Scan for the cell matching the given text and deliver its (X, Y) coordinate at center. 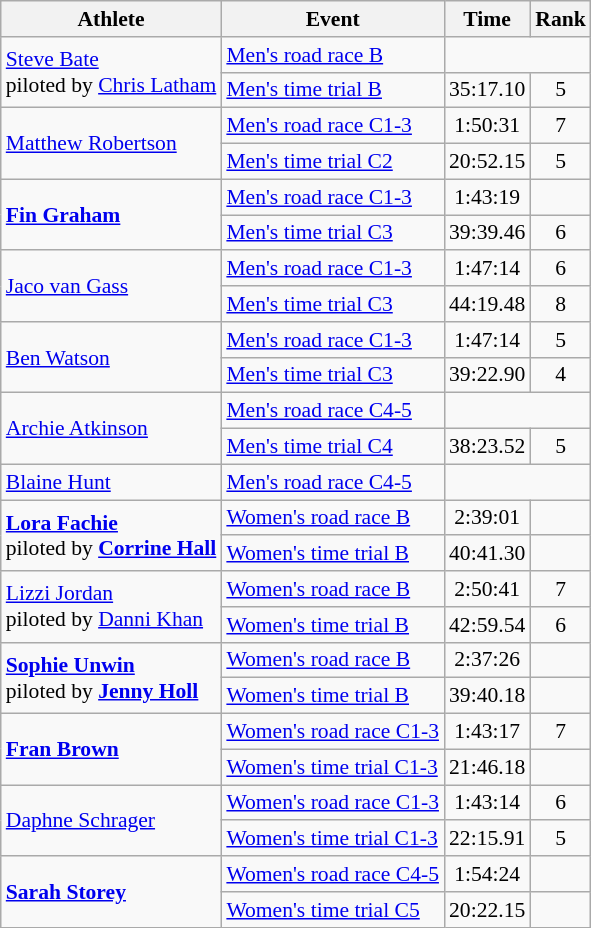
Rank (560, 19)
1:43:19 (487, 197)
Lizzi Jordan piloted by Danni Khan (112, 606)
39:40.18 (487, 696)
Athlete (112, 19)
Daphne Schrager (112, 820)
Men's time trial B (332, 90)
22:15.91 (487, 839)
20:22.15 (487, 910)
44:19.48 (487, 304)
1:43:14 (487, 803)
Lora Fachie piloted by Corrine Hall (112, 536)
Sophie Unwin piloted by Jenny Holl (112, 678)
39:39.46 (487, 233)
42:59.54 (487, 625)
Sarah Storey (112, 892)
Ben Watson (112, 358)
38:23.52 (487, 447)
Matthew Robertson (112, 144)
Jaco van Gass (112, 286)
Women's time trial C5 (332, 910)
Blaine Hunt (112, 482)
39:22.90 (487, 375)
2:50:41 (487, 589)
Men's time trial C4 (332, 447)
Men's time trial C2 (332, 162)
35:17.10 (487, 90)
20:52.15 (487, 162)
Archie Atkinson (112, 428)
1:54:24 (487, 874)
Fran Brown (112, 750)
Fin Graham (112, 214)
Steve Batepiloted by Chris Latham (112, 72)
2:39:01 (487, 518)
Time (487, 19)
1:50:31 (487, 126)
2:37:26 (487, 660)
4 (560, 375)
21:46.18 (487, 767)
8 (560, 304)
Event (332, 19)
1:43:17 (487, 732)
Women's road race C4-5 (332, 874)
Men's road race B (332, 55)
40:41.30 (487, 554)
